Provide the (X, Y) coordinate of the cell's center where the given text is located.  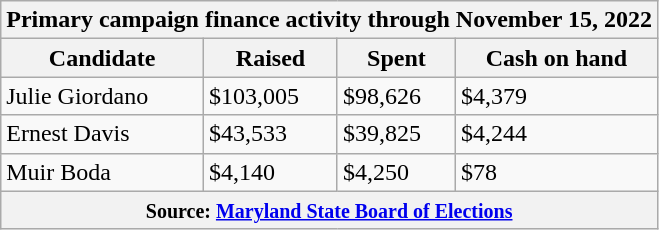
$43,533 (271, 134)
$4,379 (556, 96)
Candidate (102, 58)
Julie Giordano (102, 96)
$39,825 (396, 134)
$98,626 (396, 96)
$4,140 (271, 172)
$78 (556, 172)
Muir Boda (102, 172)
Spent (396, 58)
Source: Maryland State Board of Elections (330, 210)
Cash on hand (556, 58)
Ernest Davis (102, 134)
Primary campaign finance activity through November 15, 2022 (330, 20)
$103,005 (271, 96)
$4,244 (556, 134)
$4,250 (396, 172)
Raised (271, 58)
